Pinpoint the cell where the given text exists, returning its (X, Y) midpoint coordinate. 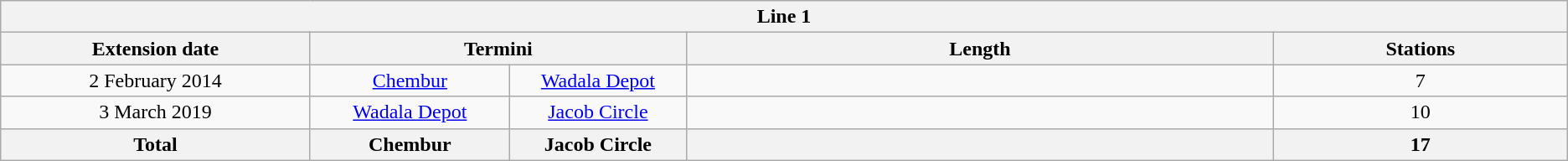
17 (1421, 144)
Extension date (156, 49)
Stations (1421, 49)
Termini (498, 49)
2 February 2014 (156, 80)
Length (980, 49)
Total (156, 144)
7 (1421, 80)
10 (1421, 112)
Line 1 (784, 17)
3 March 2019 (156, 112)
